Output the (X, Y) coordinate of the center of the cell containing the given text.  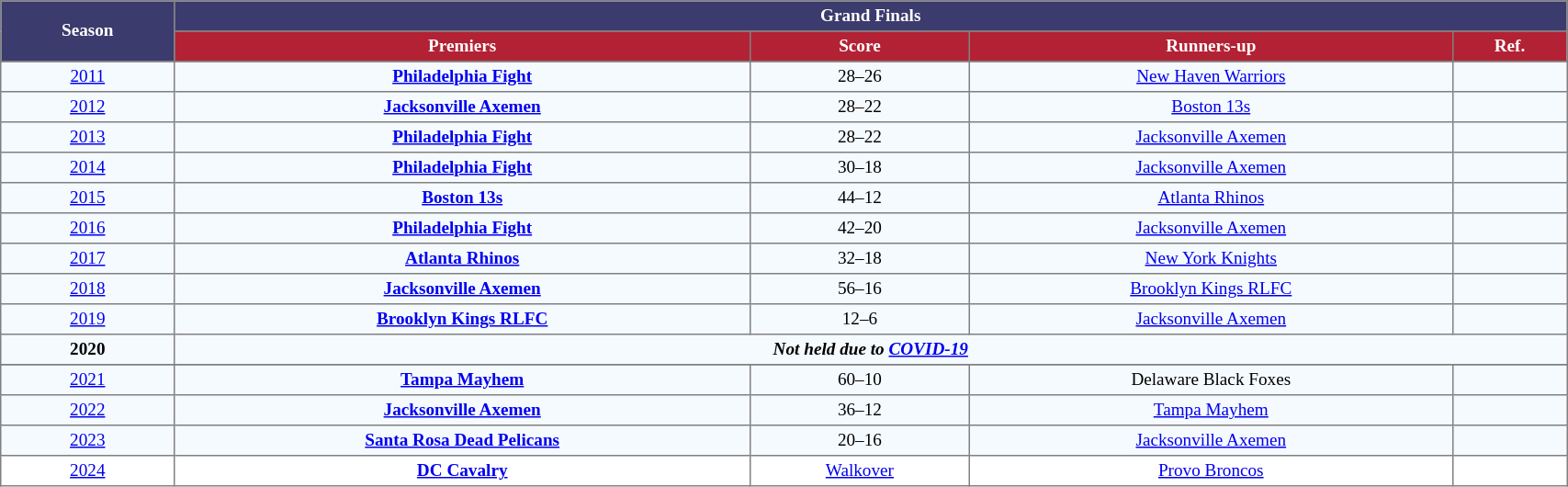
2011 (88, 77)
2020 (88, 349)
60–10 (860, 380)
20–16 (860, 441)
42–20 (860, 228)
2015 (88, 198)
2012 (88, 107)
2016 (88, 228)
2017 (88, 259)
2014 (88, 167)
12–6 (860, 320)
2013 (88, 138)
28–26 (860, 77)
32–18 (860, 259)
36–12 (860, 410)
2024 (88, 470)
Grand Finals (871, 17)
Delaware Black Foxes (1211, 380)
Ref. (1509, 46)
2022 (88, 410)
Runners-up (1211, 46)
Score (860, 46)
Season (88, 31)
2018 (88, 289)
30–18 (860, 167)
2021 (88, 380)
DC Cavalry (463, 470)
New Haven Warriors (1211, 77)
2023 (88, 441)
Walkover (860, 470)
Not held due to COVID-19 (871, 349)
Santa Rosa Dead Pelicans (463, 441)
Premiers (463, 46)
44–12 (860, 198)
New York Knights (1211, 259)
Provo Broncos (1211, 470)
2019 (88, 320)
56–16 (860, 289)
